Capture the cell that displays the provided text and extract its [X, Y] central coordinate. 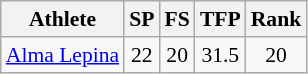
22 [142, 55]
31.5 [220, 55]
Athlete [62, 19]
SP [142, 19]
Rank [276, 19]
Alma Lepina [62, 55]
FS [176, 19]
TFP [220, 19]
